From the cell containing the given text, extract its center point as (x, y) coordinate. 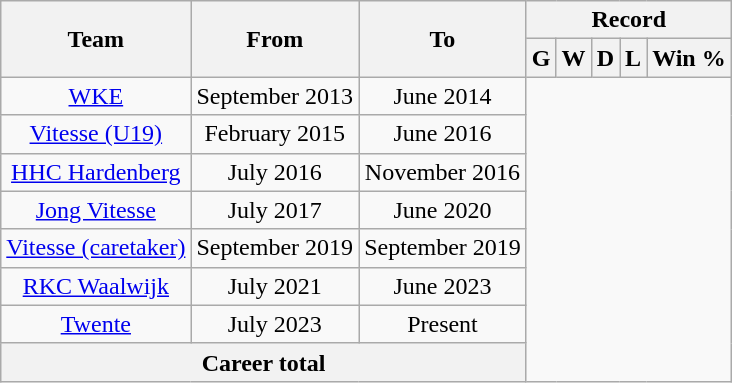
July 2017 (275, 210)
Twente (96, 324)
June 2020 (443, 210)
June 2014 (443, 96)
September 2013 (275, 96)
June 2023 (443, 286)
June 2016 (443, 134)
Jong Vitesse (96, 210)
L (634, 58)
HHC Hardenberg (96, 172)
To (443, 39)
Team (96, 39)
G (541, 58)
Record (628, 20)
July 2021 (275, 286)
July 2023 (275, 324)
Vitesse (caretaker) (96, 248)
RKC Waalwijk (96, 286)
WKE (96, 96)
W (574, 58)
From (275, 39)
February 2015 (275, 134)
Vitesse (U19) (96, 134)
November 2016 (443, 172)
Win % (690, 58)
Career total (264, 362)
Present (443, 324)
July 2016 (275, 172)
D (605, 58)
